Identify which cell holds the provided text, then report its [x, y] central coordinate. 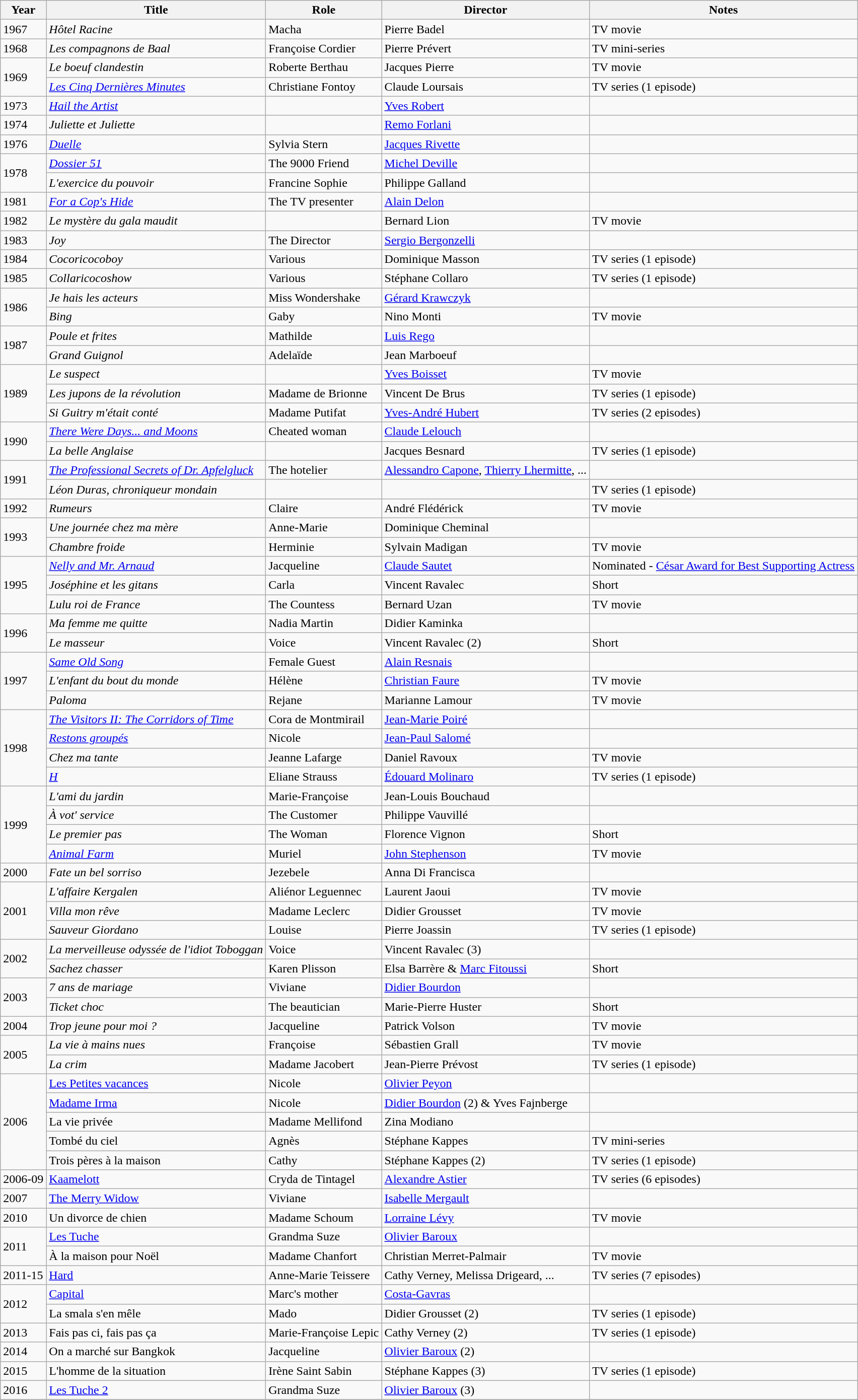
1973 [23, 106]
Didier Bourdon (2) & Yves Fajnberge [485, 1102]
Madame Chanfort [324, 1256]
TV series (6 episodes) [724, 1179]
Bing [156, 317]
Pierre Joassin [485, 930]
Gaby [324, 317]
Jean-Paul Salomé [485, 738]
Poule et frites [156, 336]
Les Petites vacances [156, 1083]
Si Guitry m'était conté [156, 412]
1998 [23, 748]
Irène Saint Sabin [324, 1371]
Francine Sophie [324, 182]
Claude Loursais [485, 87]
Anne-Marie Teissere [324, 1275]
La belle Anglaise [156, 451]
Notes [724, 10]
Jean-Louis Bouchaud [485, 796]
À la maison pour Noël [156, 1256]
1990 [23, 441]
Cathy [324, 1160]
Jean Marboeuf [485, 355]
Marie-Françoise [324, 796]
Yves-André Hubert [485, 412]
The Director [324, 240]
Les Tuche 2 [156, 1390]
Je hais les acteurs [156, 298]
Cryda de Tintagel [324, 1179]
Léon Duras, chroniqueur mondain [156, 489]
Joséphine et les gitans [156, 585]
Bernard Uzan [485, 604]
Philippe Vauvillé [485, 815]
Cocoricocoboy [156, 259]
2004 [23, 1026]
Alain Delon [485, 201]
Marc's mother [324, 1294]
Cathy Verney (2) [485, 1333]
Madame Leclerc [324, 911]
Sylvia Stern [324, 144]
Capital [156, 1294]
Philippe Galland [485, 182]
Eliane Strauss [324, 777]
Gérard Krawczyk [485, 298]
Anne-Marie [324, 527]
Jacques Rivette [485, 144]
Zina Modiano [485, 1122]
Sylvain Madigan [485, 546]
Vincent De Brus [485, 393]
1983 [23, 240]
Stéphane Kappes (2) [485, 1160]
Le suspect [156, 374]
1985 [23, 278]
1989 [23, 393]
Lorraine Lévy [485, 1218]
Muriel [324, 854]
John Stephenson [485, 854]
Nelly and Mr. Arnaud [156, 566]
Jean-Marie Poiré [485, 719]
Madame Putifat [324, 412]
Hard [156, 1275]
Year [23, 10]
La vie à mains nues [156, 1045]
Chambre froide [156, 546]
Yves Boisset [485, 374]
Les Cinq Dernières Minutes [156, 87]
Herminie [324, 546]
Fate un bel sorriso [156, 873]
Vincent Ravalec (2) [485, 643]
Françoise [324, 1045]
Daniel Ravoux [485, 757]
Dominique Cheminal [485, 527]
Rejane [324, 700]
Sébastien Grall [485, 1045]
Christian Faure [485, 681]
1993 [23, 537]
Aliénor Leguennec [324, 892]
La smala s'en mêle [156, 1313]
Hôtel Racine [156, 29]
Chez ma tante [156, 757]
There Were Days... and Moons [156, 432]
1976 [23, 144]
Same Old Song [156, 662]
Didier Bourdon [485, 988]
1974 [23, 125]
2014 [23, 1352]
Vincent Ravalec [485, 585]
Madame de Brionne [324, 393]
Un divorce de chien [156, 1218]
2015 [23, 1371]
Jezebele [324, 873]
The Customer [324, 815]
L'homme de la situation [156, 1371]
Jacques Pierre [485, 67]
Tombé du ciel [156, 1141]
Mado [324, 1313]
Marie-Françoise Lepic [324, 1333]
1991 [23, 479]
1995 [23, 585]
7 ans de mariage [156, 988]
1969 [23, 77]
Alexandre Astier [485, 1179]
Macha [324, 29]
Trop jeune pour moi ? [156, 1026]
Olivier Baroux (2) [485, 1352]
Olivier Peyon [485, 1083]
Madame Schoum [324, 1218]
La crim [156, 1064]
Claude Lelouch [485, 432]
Cathy Verney, Melissa Drigeard, ... [485, 1275]
Jean-Pierre Prévost [485, 1064]
Pierre Prévert [485, 48]
Madame Jacobert [324, 1064]
The hotelier [324, 470]
The TV presenter [324, 201]
2003 [23, 997]
Yves Robert [485, 106]
1968 [23, 48]
2013 [23, 1333]
Joy [156, 240]
L'exercice du pouvoir [156, 182]
2012 [23, 1304]
La vie privée [156, 1122]
Ma femme me quitte [156, 623]
1967 [23, 29]
Nadia Martin [324, 623]
L'ami du jardin [156, 796]
The beautician [324, 1007]
Claire [324, 508]
The Woman [324, 834]
Role [324, 10]
Anna Di Francisca [485, 873]
Luis Rego [485, 336]
2011-15 [23, 1275]
The Professional Secrets of Dr. Apfelgluck [156, 470]
The Visitors II: The Corridors of Time [156, 719]
Kaamelott [156, 1179]
Didier Grousset (2) [485, 1313]
Karen Plisson [324, 968]
1984 [23, 259]
Marie-Pierre Huster [485, 1007]
The Merry Widow [156, 1199]
Villa mon rêve [156, 911]
1992 [23, 508]
Dominique Masson [485, 259]
Christian Merret-Palmair [485, 1256]
Madame Irma [156, 1102]
2006 [23, 1122]
Cora de Montmirail [324, 719]
2001 [23, 911]
Jacques Besnard [485, 451]
2005 [23, 1055]
1981 [23, 201]
For a Cop's Hide [156, 201]
Cheated woman [324, 432]
Une journée chez ma mère [156, 527]
Stéphane Kappes [485, 1141]
Duelle [156, 144]
Alain Resnais [485, 662]
2007 [23, 1199]
Miss Wondershake [324, 298]
Hail the Artist [156, 106]
Sachez chasser [156, 968]
Costa-Gavras [485, 1294]
2011 [23, 1246]
1997 [23, 681]
Agnès [324, 1141]
Pierre Badel [485, 29]
Sauveur Giordano [156, 930]
Christiane Fontoy [324, 87]
Stéphane Kappes (3) [485, 1371]
Hélène [324, 681]
Alessandro Capone, Thierry Lhermitte, ... [485, 470]
On a marché sur Bangkok [156, 1352]
Les Tuche [156, 1237]
Grand Guignol [156, 355]
Elsa Barrère & Marc Fitoussi [485, 968]
Didier Grousset [485, 911]
Female Guest [324, 662]
Isabelle Mergault [485, 1199]
Roberte Berthau [324, 67]
Marianne Lamour [485, 700]
2002 [23, 959]
Carla [324, 585]
Restons groupés [156, 738]
1996 [23, 633]
Stéphane Collaro [485, 278]
Florence Vignon [485, 834]
1982 [23, 221]
Sergio Bergonzelli [485, 240]
Les jupons de la révolution [156, 393]
Fais pas ci, fais pas ça [156, 1333]
Le boeuf clandestin [156, 67]
Les compagnons de Baal [156, 48]
Nino Monti [485, 317]
Lulu roi de France [156, 604]
Trois pères à la maison [156, 1160]
Le premier pas [156, 834]
L'enfant du bout du monde [156, 681]
Animal Farm [156, 854]
The Countess [324, 604]
Madame Mellifond [324, 1122]
1986 [23, 307]
Director [485, 10]
2000 [23, 873]
André Flédérick [485, 508]
Remo Forlani [485, 125]
Olivier Baroux (3) [485, 1390]
Le mystère du gala maudit [156, 221]
Paloma [156, 700]
Nominated - César Award for Best Supporting Actress [724, 566]
Vincent Ravalec (3) [485, 949]
Laurent Jaoui [485, 892]
Bernard Lion [485, 221]
Rumeurs [156, 508]
Le masseur [156, 643]
Michel Deville [485, 163]
Mathilde [324, 336]
Ticket choc [156, 1007]
Collaricocoshow [156, 278]
2006-09 [23, 1179]
1987 [23, 345]
H [156, 777]
Didier Kaminka [485, 623]
2016 [23, 1390]
Dossier 51 [156, 163]
La merveilleuse odyssée de l'idiot Toboggan [156, 949]
Adelaïde [324, 355]
TV series (7 episodes) [724, 1275]
Louise [324, 930]
Édouard Molinaro [485, 777]
Françoise Cordier [324, 48]
1978 [23, 173]
À vot' service [156, 815]
Patrick Volson [485, 1026]
Title [156, 10]
TV series (2 episodes) [724, 412]
Olivier Baroux [485, 1237]
Juliette et Juliette [156, 125]
The 9000 Friend [324, 163]
L'affaire Kergalen [156, 892]
Claude Sautet [485, 566]
Jeanne Lafarge [324, 757]
1999 [23, 824]
2010 [23, 1218]
